Return the (x, y) coordinate for the center point of the cell that contains the specified text.  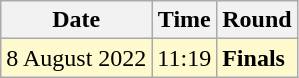
Finals (257, 58)
8 August 2022 (76, 58)
Date (76, 20)
Round (257, 20)
11:19 (184, 58)
Time (184, 20)
